Detect which cell encompasses the target text, then output its (x, y) center coordinate. 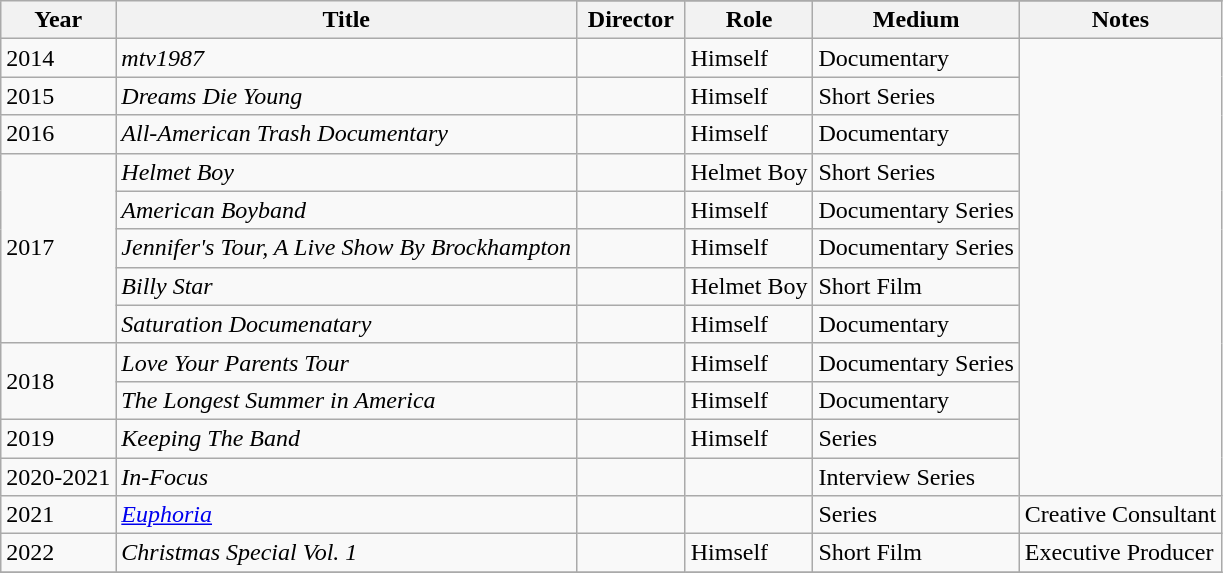
Dreams Die Young (346, 96)
Executive Producer (1120, 553)
Keeping The Band (346, 438)
Love Your Parents Tour (346, 362)
Christmas Special Vol. 1 (346, 553)
Jennifer's Tour, A Live Show By Brockhampton (346, 248)
2022 (58, 553)
2016 (58, 134)
In-Focus (346, 477)
2020-2021 (58, 477)
Saturation Documenatary (346, 324)
mtv1987 (346, 58)
2018 (58, 381)
All-American Trash Documentary (346, 134)
Creative Consultant (1120, 515)
Medium (916, 20)
Billy Star (346, 286)
2015 (58, 96)
Title (346, 20)
Euphoria (346, 515)
Interview Series (916, 477)
Role (749, 20)
Notes (1120, 20)
2017 (58, 248)
American Boyband (346, 210)
The Longest Summer in America (346, 400)
Director (632, 20)
2019 (58, 438)
Year (58, 20)
2014 (58, 58)
2021 (58, 515)
